Return [x, y] of the center of cell containing provided text 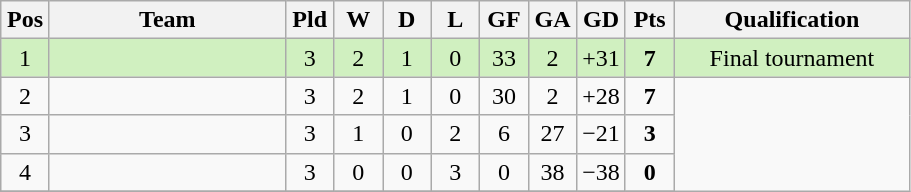
W [358, 20]
33 [504, 58]
Qualification [792, 20]
L [456, 20]
GF [504, 20]
30 [504, 96]
−38 [602, 172]
27 [552, 134]
38 [552, 172]
GD [602, 20]
Pld [310, 20]
−21 [602, 134]
4 [26, 172]
+31 [602, 58]
Final tournament [792, 58]
D [406, 20]
+28 [602, 96]
Pos [26, 20]
GA [552, 20]
Team [167, 20]
6 [504, 134]
Pts [650, 20]
